Provide the [x, y] coordinate of the cell's center where the given text is located.  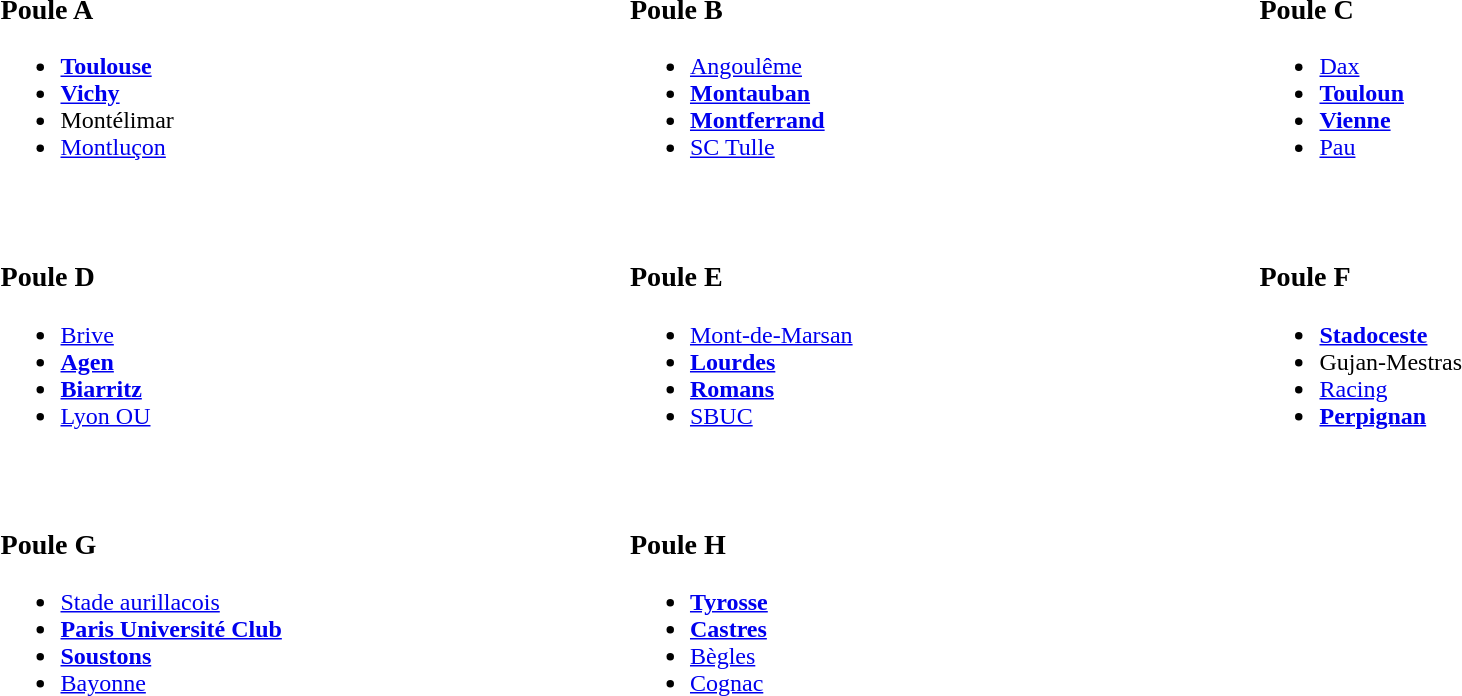
Poule EMont-de-MarsanLourdesRomansSBUC [935, 329]
